Capture the cell that displays the provided text and extract its [X, Y] central coordinate. 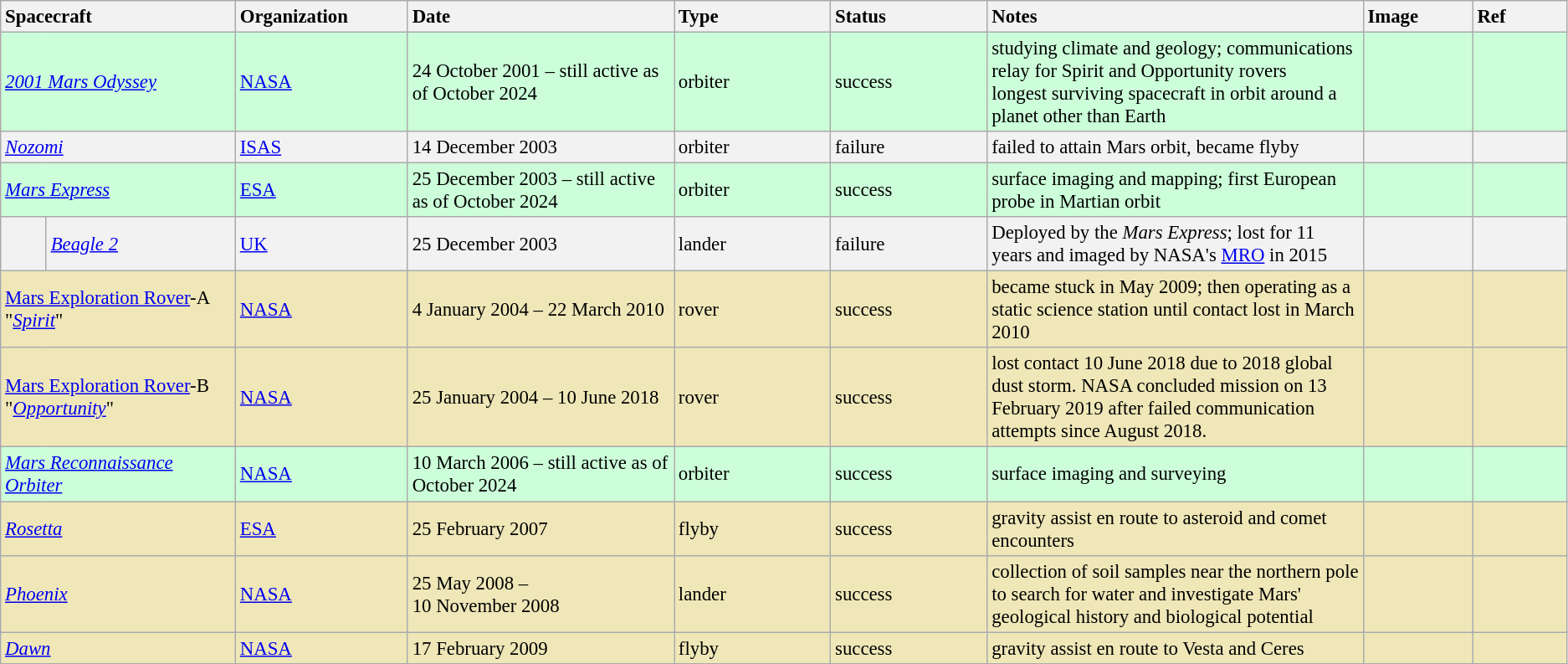
Notes [1175, 17]
Mars Exploration Rover-A "Spirit" [119, 310]
Beagle 2 [141, 244]
became stuck in May 2009; then operating as a static science station until contact lost in March 2010 [1175, 310]
Dawn [119, 648]
gravity assist en route to asteroid and comet encounters [1175, 529]
25 December 2003 [541, 244]
Organization [321, 17]
Type [753, 17]
gravity assist en route to Vesta and Ceres [1175, 648]
Mars Reconnaissance Orbiter [119, 474]
ISAS [321, 147]
17 February 2009 [541, 648]
Spacecraft [119, 17]
Phoenix [119, 594]
14 December 2003 [541, 147]
Mars Express [119, 191]
Image [1417, 17]
Status [909, 17]
25 January 2004 – 10 June 2018 [541, 399]
Mars Exploration Rover-B "Opportunity" [119, 399]
25 December 2003 – still active as of October 2024 [541, 191]
2001 Mars Odyssey [119, 82]
surface imaging and mapping; first European probe in Martian orbit [1175, 191]
24 October 2001 – still active as of October 2024 [541, 82]
surface imaging and surveying [1175, 474]
25 May 2008 –10 November 2008 [541, 594]
failed to attain Mars orbit, became flyby [1175, 147]
Nozomi [119, 147]
Date [541, 17]
Ref [1519, 17]
25 February 2007 [541, 529]
Rosetta [119, 529]
10 March 2006 – still active as of October 2024 [541, 474]
Deployed by the Mars Express; lost for 11 years and imaged by NASA's MRO in 2015 [1175, 244]
4 January 2004 – 22 March 2010 [541, 310]
collection of soil samples near the northern pole to search for water and investigate Mars' geological history and biological potential [1175, 594]
UK [321, 244]
